Extract the (X, Y) coordinate from the center of the cell holding the provided text.  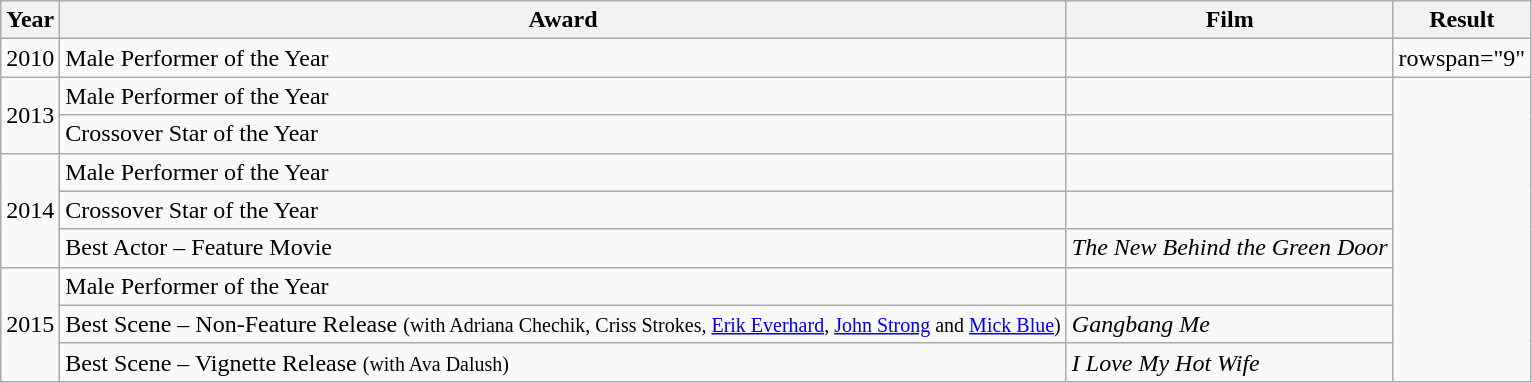
Gangbang Me (1230, 324)
2014 (30, 210)
Best Scene – Vignette Release (with Ava Dalush) (563, 362)
I Love My Hot Wife (1230, 362)
Year (30, 20)
Film (1230, 20)
Best Scene – Non-Feature Release (with Adriana Chechik, Criss Strokes, Erik Everhard, John Strong and Mick Blue) (563, 324)
The New Behind the Green Door (1230, 248)
2010 (30, 58)
rowspan="9" (1462, 58)
Result (1462, 20)
2015 (30, 324)
2013 (30, 115)
Best Actor – Feature Movie (563, 248)
Award (563, 20)
